From the cell containing the given text, extract its center point as [x, y] coordinate. 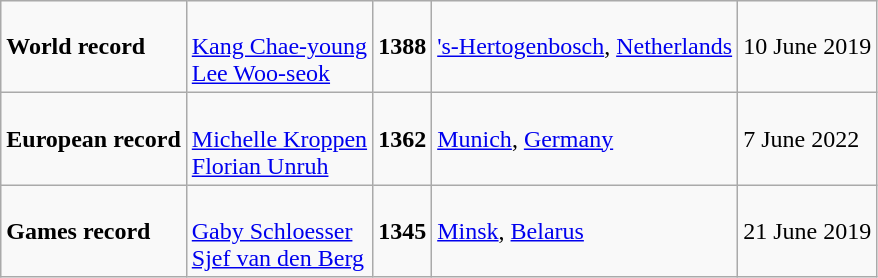
's-Hertogenbosch, Netherlands [585, 47]
European record [94, 139]
Kang Chae-youngLee Woo-seok [279, 47]
1388 [402, 47]
Michelle KroppenFlorian Unruh [279, 139]
1362 [402, 139]
21 June 2019 [808, 231]
Minsk, Belarus [585, 231]
Munich, Germany [585, 139]
1345 [402, 231]
7 June 2022 [808, 139]
World record [94, 47]
Gaby SchloesserSjef van den Berg [279, 231]
Games record [94, 231]
10 June 2019 [808, 47]
